Capture the cell that displays the provided text and extract its [X, Y] central coordinate. 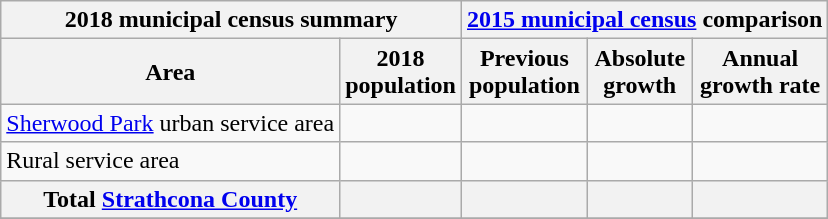
2018population [401, 72]
Previouspopulation [524, 72]
Area [170, 72]
2018 municipal census summary [232, 20]
Sherwood Park urban service area [170, 123]
Total Strathcona County [170, 199]
Absolutegrowth [640, 72]
2015 municipal census comparison [644, 20]
Annualgrowth rate [760, 72]
Rural service area [170, 161]
